Extract the [x, y] coordinate from the center of the cell holding the provided text.  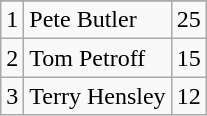
2 [12, 58]
12 [188, 96]
15 [188, 58]
Tom Petroff [98, 58]
1 [12, 20]
Pete Butler [98, 20]
25 [188, 20]
Terry Hensley [98, 96]
3 [12, 96]
